Find where the given text appears and provide that cell's center as (X, Y) coordinate. 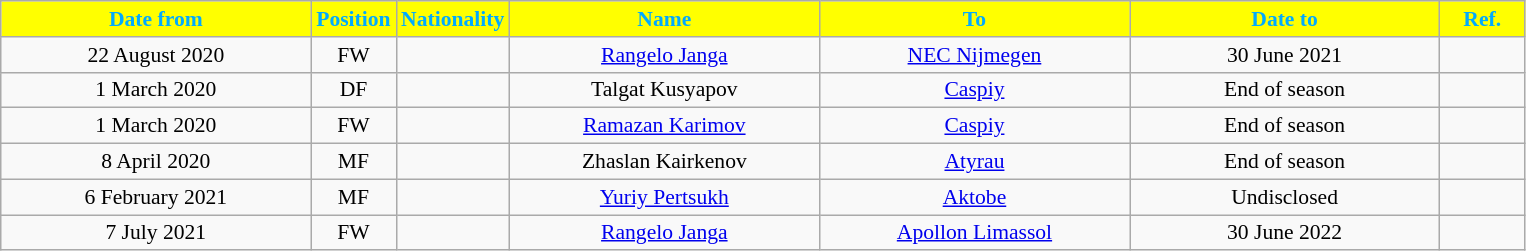
Position (354, 19)
Talgat Kusyapov (664, 90)
7 July 2021 (156, 233)
Zhaslan Kairkenov (664, 162)
30 June 2022 (1285, 233)
Date to (1285, 19)
Ramazan Karimov (664, 126)
Yuriy Pertsukh (664, 197)
Date from (156, 19)
8 April 2020 (156, 162)
Atyrau (974, 162)
Undisclosed (1285, 197)
6 February 2021 (156, 197)
Nationality (452, 19)
22 August 2020 (156, 55)
Ref. (1482, 19)
Aktobe (974, 197)
To (974, 19)
DF (354, 90)
Apollon Limassol (974, 233)
30 June 2021 (1285, 55)
Name (664, 19)
NEC Nijmegen (974, 55)
